For the text-containing cell, return its midpoint in [X, Y] coordinate format. 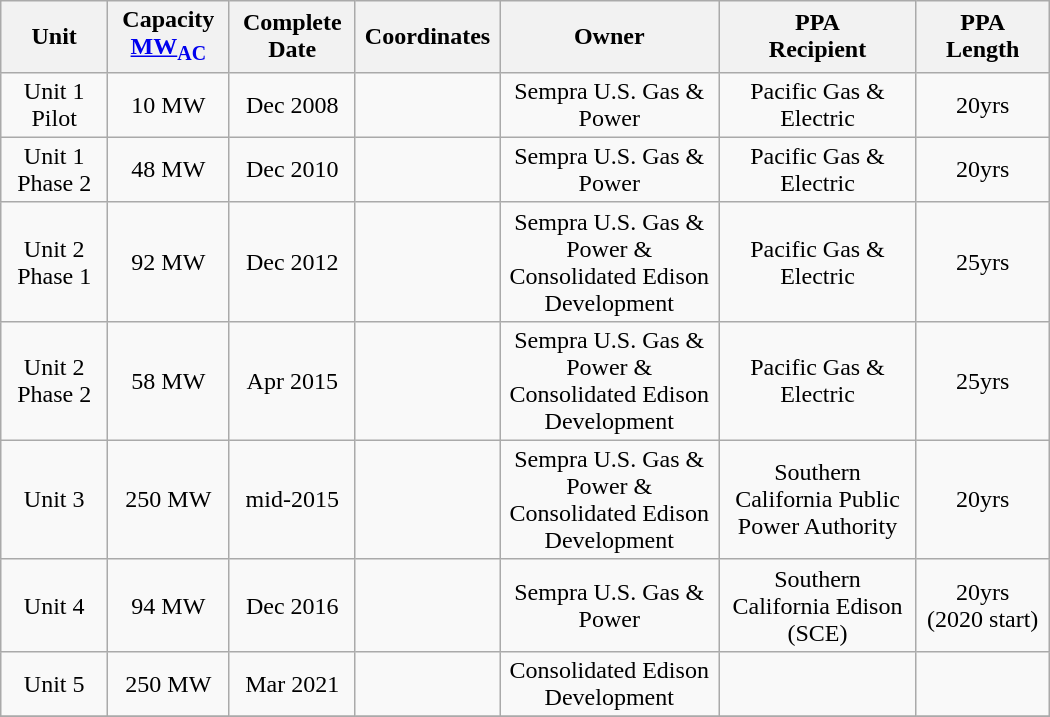
Unit 3 [54, 500]
Unit 2Phase 1 [54, 262]
92 MW [169, 262]
94 MW [169, 605]
Owner [610, 36]
Unit 5 [54, 684]
Southern California Public Power Authority [818, 500]
Dec 2010 [292, 170]
mid-2015 [292, 500]
Unit [54, 36]
Unit 2Phase 2 [54, 380]
Unit 4 [54, 605]
Dec 2012 [292, 262]
Apr 2015 [292, 380]
Unit 1Phase 2 [54, 170]
Coordinates [427, 36]
10 MW [169, 104]
Mar 2021 [292, 684]
48 MW [169, 170]
Southern California Edison (SCE) [818, 605]
Dec 2008 [292, 104]
PPARecipient [818, 36]
CompleteDate [292, 36]
Dec 2016 [292, 605]
20yrs(2020 start) [982, 605]
PPALength [982, 36]
Unit 1Pilot [54, 104]
CapacityMWAC [169, 36]
58 MW [169, 380]
Consolidated Edison Development [610, 684]
